Capture the cell that displays the provided text and extract its [X, Y] central coordinate. 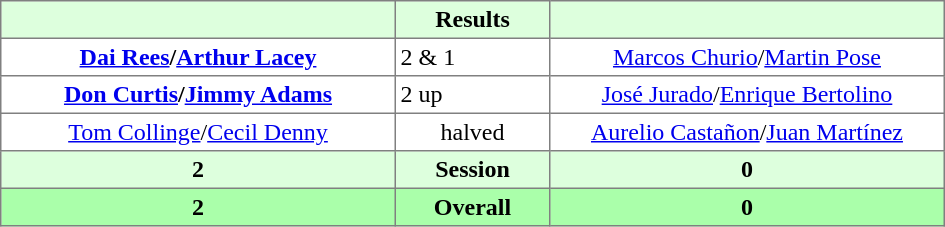
Marcos Churio/Martin Pose [747, 57]
José Jurado/Enrique Bertolino [747, 95]
Tom Collinge/Cecil Denny [198, 132]
Results [472, 20]
Dai Rees/Arthur Lacey [198, 57]
2 up [472, 95]
2 & 1 [472, 57]
Don Curtis/Jimmy Adams [198, 95]
halved [472, 132]
Overall [472, 207]
Session [472, 170]
Aurelio Castañon/Juan Martínez [747, 132]
